Output the (X, Y) coordinate of the center of the cell containing the given text.  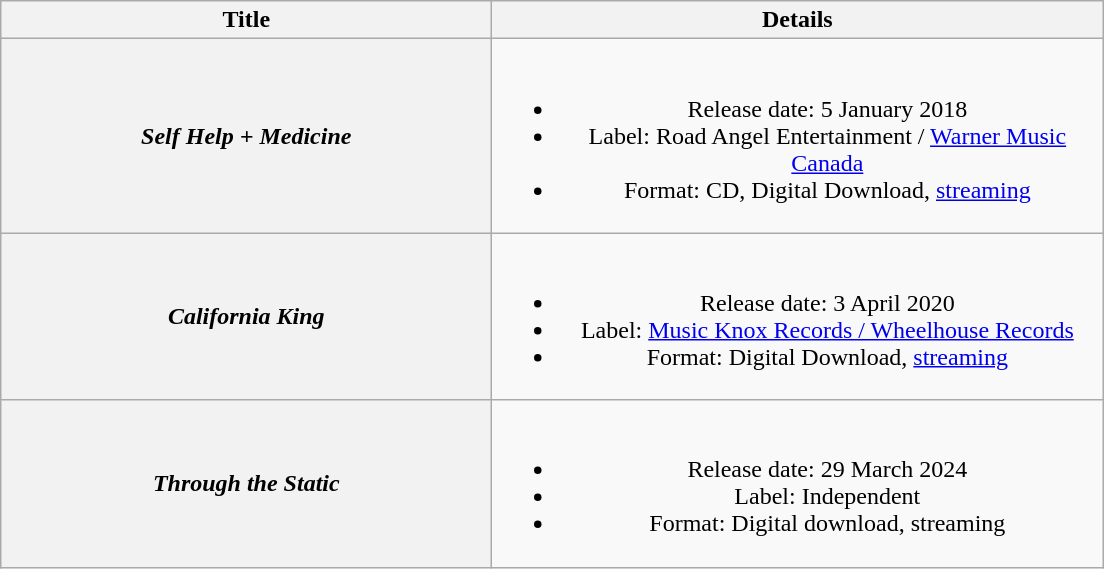
Release date: 5 January 2018Label: Road Angel Entertainment / Warner Music CanadaFormat: CD, Digital Download, streaming (798, 136)
Through the Static (246, 484)
Self Help + Medicine (246, 136)
California King (246, 316)
Release date: 29 March 2024Label: IndependentFormat: Digital download, streaming (798, 484)
Release date: 3 April 2020Label: Music Knox Records / Wheelhouse RecordsFormat: Digital Download, streaming (798, 316)
Details (798, 20)
Title (246, 20)
